Search for the cell housing the specified text and yield its [x, y] center coordinate. 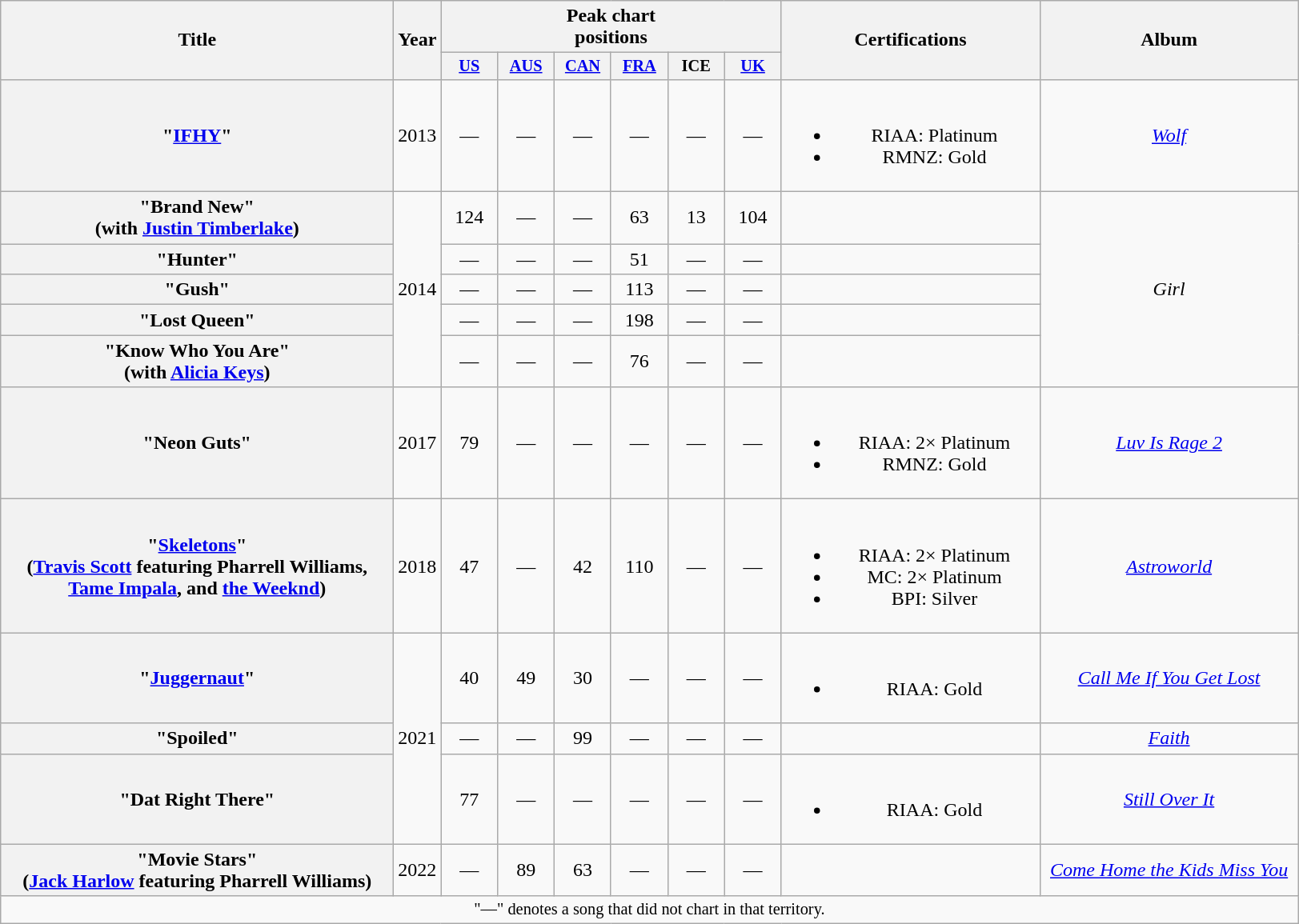
RIAA: PlatinumRMNZ: Gold [911, 135]
Wolf [1169, 135]
"Skeletons"(Travis Scott featuring Pharrell Williams, Tame Impala, and the Weeknd) [197, 566]
Call Me If You Get Lost [1169, 678]
76 [639, 362]
113 [639, 290]
"IFHY" [197, 135]
"Juggernaut" [197, 678]
Title [197, 40]
"Dat Right There" [197, 798]
RIAA: 2× PlatinumRMNZ: Gold [911, 443]
"Movie Stars"(Jack Harlow featuring Pharrell Williams) [197, 870]
124 [469, 218]
49 [527, 678]
Still Over It [1169, 798]
51 [639, 259]
99 [583, 738]
79 [469, 443]
Astroworld [1169, 566]
2022 [418, 870]
Peak chartpositions [611, 27]
US [469, 66]
2014 [418, 290]
UK [752, 66]
"—" denotes a song that did not chart in that territory. [650, 910]
RIAA: 2× PlatinumMC: 2× PlatinumBPI: Silver [911, 566]
Faith [1169, 738]
2018 [418, 566]
89 [527, 870]
"Hunter" [197, 259]
Luv Is Rage 2 [1169, 443]
"Neon Guts" [197, 443]
AUS [527, 66]
198 [639, 320]
ICE [696, 66]
110 [639, 566]
CAN [583, 66]
2013 [418, 135]
30 [583, 678]
13 [696, 218]
Come Home the Kids Miss You [1169, 870]
Album [1169, 40]
FRA [639, 66]
Year [418, 40]
40 [469, 678]
77 [469, 798]
42 [583, 566]
Girl [1169, 290]
"Brand New"(with Justin Timberlake) [197, 218]
"Spoiled" [197, 738]
2021 [418, 738]
Certifications [911, 40]
2017 [418, 443]
"Gush" [197, 290]
"Lost Queen" [197, 320]
47 [469, 566]
104 [752, 218]
"Know Who You Are"(with Alicia Keys) [197, 362]
